For the text-containing cell, return its midpoint in (x, y) coordinate format. 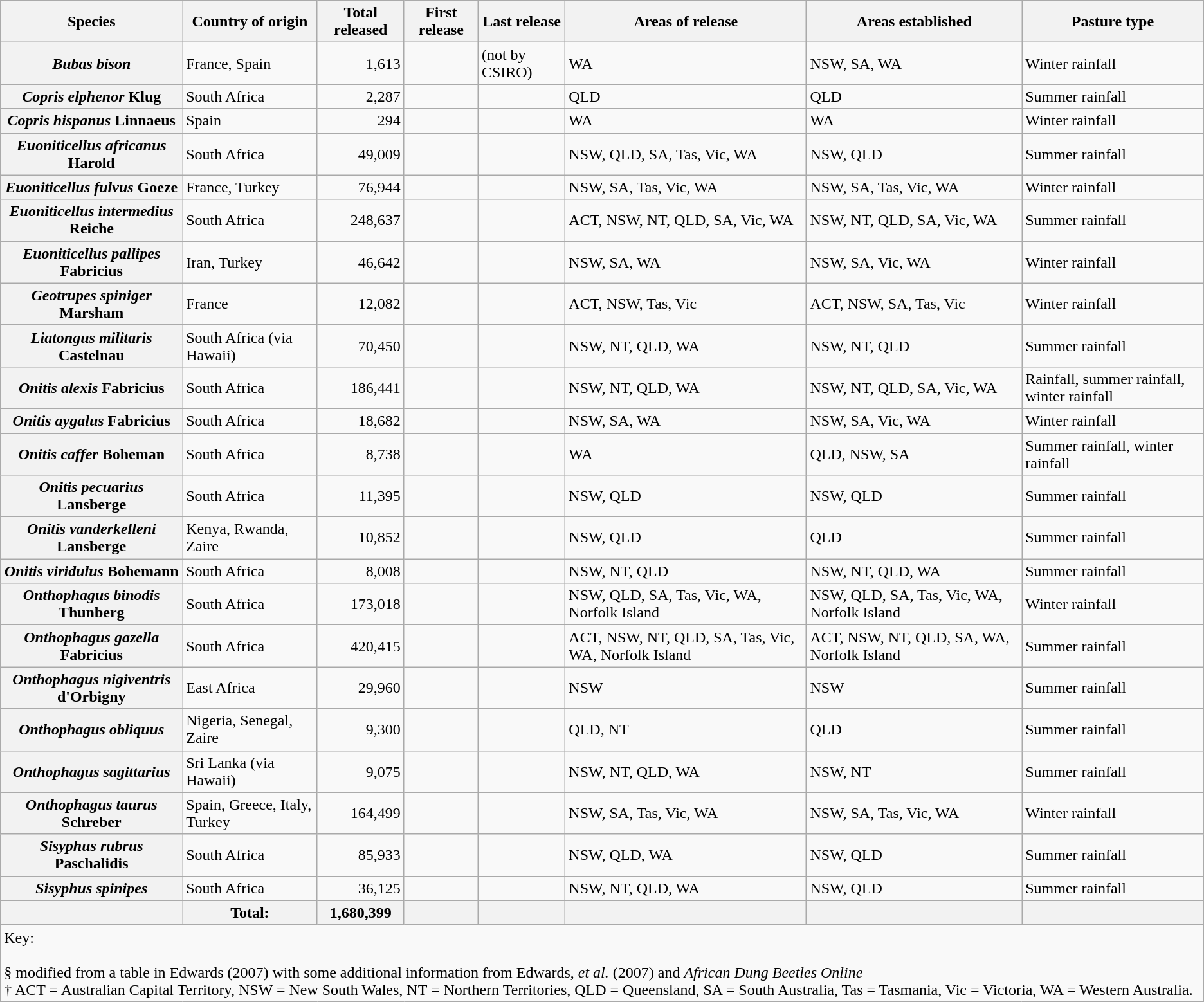
Onthophagus taurus Schreber (91, 813)
Onitis alexis Fabricius (91, 387)
Euoniticellus africanus Harold (91, 154)
South Africa (via Hawaii) (250, 346)
18,682 (360, 421)
85,933 (360, 855)
Sri Lanka (via Hawaii) (250, 772)
420,415 (360, 646)
Nigeria, Senegal, Zaire (250, 729)
186,441 (360, 387)
Pasture type (1113, 22)
Liatongus militaris Castelnau (91, 346)
Onitis vanderkelleni Lansberge (91, 538)
NSW, NT (915, 772)
Euoniticellus intermedius Reiche (91, 220)
Onitis caffer Boheman (91, 454)
QLD, NT (686, 729)
Onitis viridulus Bohemann (91, 571)
9,075 (360, 772)
Onthophagus gazella Fabricius (91, 646)
9,300 (360, 729)
1,680,399 (360, 913)
Geotrupes spiniger Marsham (91, 304)
NSW, QLD, WA (686, 855)
49,009 (360, 154)
Total: (250, 913)
NSW, QLD, SA, Tas, Vic, WA (686, 154)
294 (360, 121)
Copris hispanus Linnaeus (91, 121)
Onthophagus obliquus (91, 729)
France, Spain (250, 63)
France, Turkey (250, 187)
QLD, NSW, SA (915, 454)
ACT, NSW, NT, QLD, SA, WA, Norfolk Island (915, 646)
10,852 (360, 538)
Kenya, Rwanda, Zaire (250, 538)
29,960 (360, 688)
8,008 (360, 571)
Areas established (915, 22)
Country of origin (250, 22)
Rainfall, summer rainfall, winter rainfall (1113, 387)
Bubas bison (91, 63)
36,125 (360, 888)
Summer rainfall, winter rainfall (1113, 454)
Onthophagus binodis Thunberg (91, 605)
11,395 (360, 496)
Last release (521, 22)
First release (441, 22)
ACT, NSW, NT, QLD, SA, Vic, WA (686, 220)
164,499 (360, 813)
Iran, Turkey (250, 262)
Species (91, 22)
Euoniticellus pallipes Fabricius (91, 262)
ACT, NSW, Tas, Vic (686, 304)
Euoniticellus fulvus Goeze (91, 187)
Spain, Greece, Italy, Turkey (250, 813)
12,082 (360, 304)
ACT, NSW, SA, Tas, Vic (915, 304)
Areas of release (686, 22)
ACT, NSW, NT, QLD, SA, Tas, Vic, WA, Norfolk Island (686, 646)
1,613 (360, 63)
Sisyphus spinipes (91, 888)
Spain (250, 121)
8,738 (360, 454)
France (250, 304)
(not by CSIRO) (521, 63)
East Africa (250, 688)
248,637 (360, 220)
Sisyphus rubrus Paschalidis (91, 855)
Onitis pecuarius Lansberge (91, 496)
Total released (360, 22)
46,642 (360, 262)
Onthophagus sagittarius (91, 772)
Onitis aygalus Fabricius (91, 421)
2,287 (360, 96)
173,018 (360, 605)
Copris elphenor Klug (91, 96)
70,450 (360, 346)
76,944 (360, 187)
Onthophagus nigiventris d'Orbigny (91, 688)
